Output the [X, Y] coordinate of the center of the cell containing the given text.  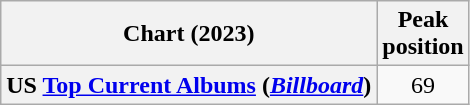
Chart (2023) [189, 34]
US Top Current Albums (Billboard) [189, 85]
Peakposition [423, 34]
69 [423, 85]
